Find where the given text appears and provide that cell's center as (X, Y) coordinate. 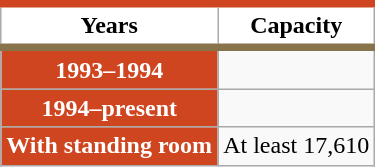
Capacity (296, 26)
1993–1994 (110, 68)
With standing room (110, 146)
At least 17,610 (296, 146)
1994–present (110, 108)
Years (110, 26)
